Search for the cell housing the specified text and yield its (X, Y) center coordinate. 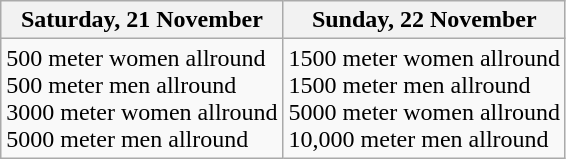
1500 meter women allround 1500 meter men allround 5000 meter women allround 10,000 meter men allround (424, 98)
Sunday, 22 November (424, 20)
Saturday, 21 November (142, 20)
500 meter women allround 500 meter men allround 3000 meter women allround 5000 meter men allround (142, 98)
